Provide the (x, y) coordinate of the cell's center where the given text is located.  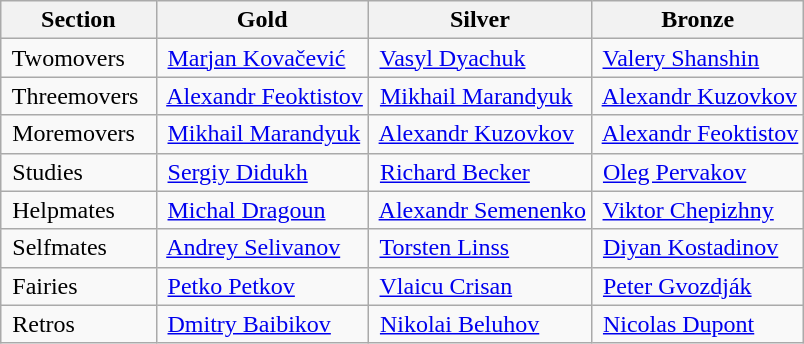
Retros (78, 324)
Petko Petkov (262, 286)
Sergiy Didukh (262, 172)
Silver (480, 20)
Michal Dragoun (262, 210)
Vlaicu Crisan (480, 286)
Oleg Pervakov (697, 172)
Viktor Chepizhny (697, 210)
Gold (262, 20)
Dmitry Baibikov (262, 324)
Torsten Linss (480, 248)
Moremovers (78, 134)
Valery Shanshin (697, 58)
Nicolas Dupont (697, 324)
Selfmates (78, 248)
Fairies (78, 286)
Peter Gvozdják (697, 286)
Helpmates (78, 210)
Threemovers (78, 96)
Section (78, 20)
Twomovers (78, 58)
Alexandr Semenenko (480, 210)
Vasyl Dyachuk (480, 58)
Bronze (697, 20)
Richard Becker (480, 172)
Andrey Selivanov (262, 248)
Nikolai Beluhov (480, 324)
Marjan Kovačević (262, 58)
Diyan Kostadinov (697, 248)
Studies (78, 172)
